Detect which cell encompasses the target text, then output its (X, Y) center coordinate. 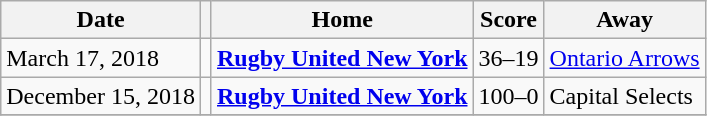
Away (624, 20)
Ontario Arrows (624, 58)
Capital Selects (624, 96)
Home (342, 20)
Date (101, 20)
March 17, 2018 (101, 58)
36–19 (508, 58)
100–0 (508, 96)
Score (508, 20)
December 15, 2018 (101, 96)
